Return [x, y] of the center of cell containing provided text 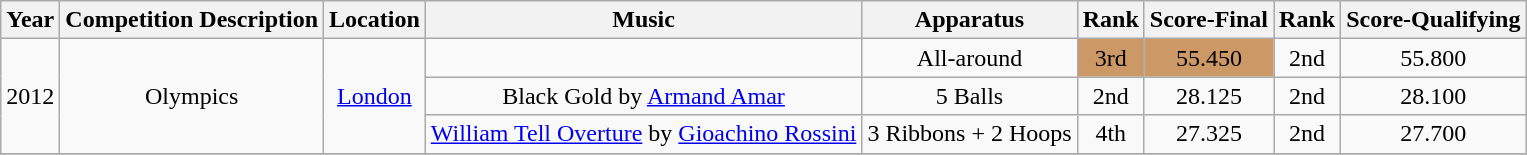
Olympics [192, 96]
Score-Final [1208, 20]
55.450 [1208, 58]
Competition Description [192, 20]
All-around [970, 58]
3 Ribbons + 2 Hoops [970, 134]
28.100 [1434, 96]
4th [1110, 134]
Black Gold by Armand Amar [644, 96]
55.800 [1434, 58]
London [375, 96]
3rd [1110, 58]
Music [644, 20]
Location [375, 20]
Apparatus [970, 20]
2012 [30, 96]
Year [30, 20]
William Tell Overture by Gioachino Rossini [644, 134]
27.700 [1434, 134]
28.125 [1208, 96]
Score-Qualifying [1434, 20]
5 Balls [970, 96]
27.325 [1208, 134]
